Pinpoint the cell where the given text exists, returning its [X, Y] midpoint coordinate. 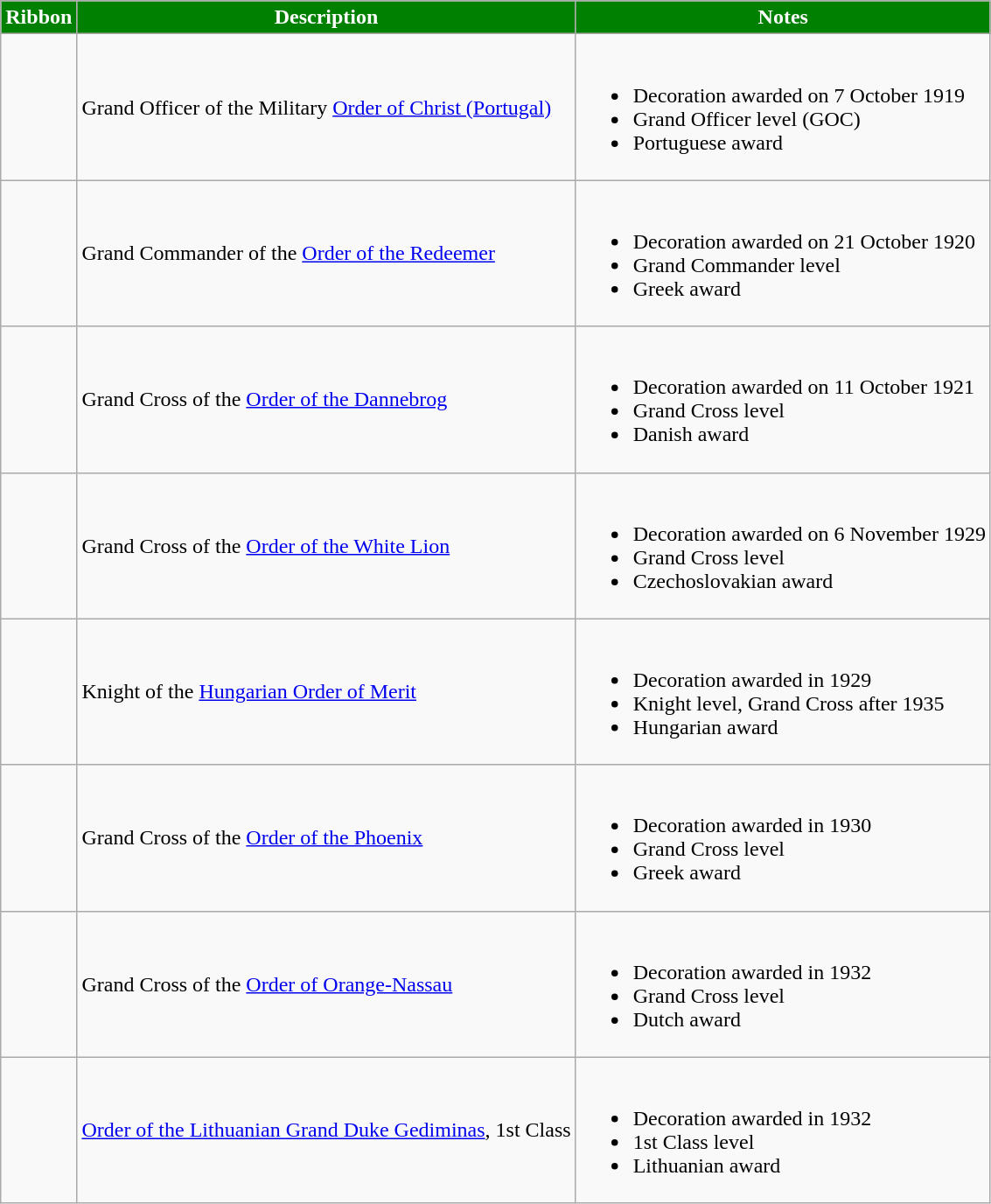
Knight of the Hungarian Order of Merit [326, 691]
Order of the Lithuanian Grand Duke Gediminas, 1st Class [326, 1130]
Decoration awarded in 19321st Class level Lithuanian award [783, 1130]
Grand Commander of the Order of the Redeemer [326, 254]
Grand Cross of the Order of Orange-Nassau [326, 983]
Grand Cross of the Order of the Dannebrog [326, 399]
Decoration awarded in 1929Knight level, Grand Cross after 1935 Hungarian award [783, 691]
Grand Officer of the Military Order of Christ (Portugal) [326, 107]
Decoration awarded in 1930Grand Cross level Greek award [783, 838]
Grand Cross of the Order of the Phoenix [326, 838]
Decoration awarded on 11 October 1921Grand Cross level Danish award [783, 399]
Decoration awarded in 1932Grand Cross level Dutch award [783, 983]
Decoration awarded on 21 October 1920Grand Commander level Greek award [783, 254]
Description [326, 17]
Ribbon [38, 17]
Notes [783, 17]
Decoration awarded on 7 October 1919Grand Officer level (GOC) Portuguese award [783, 107]
Grand Cross of the Order of the White Lion [326, 546]
Decoration awarded on 6 November 1929Grand Cross level Czechoslovakian award [783, 546]
